Find where the given text appears and provide that cell's center as [X, Y] coordinate. 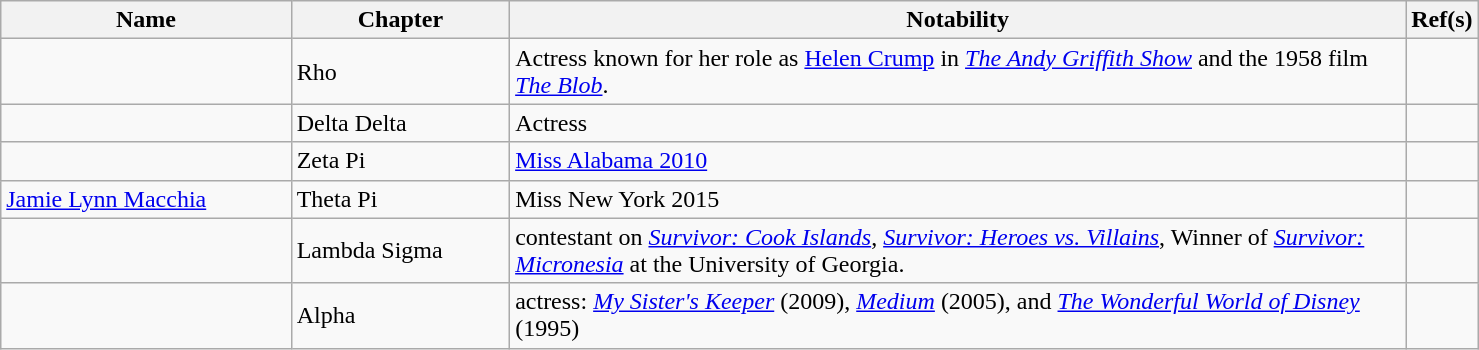
Rho [400, 72]
Name [146, 20]
contestant on Survivor: Cook Islands, Survivor: Heroes vs. Villains, Winner of Survivor: Micronesia at the University of Georgia. [958, 250]
Actress [958, 123]
Miss Alabama 2010 [958, 161]
Miss New York 2015 [958, 199]
Zeta Pi [400, 161]
Ref(s) [1442, 20]
Delta Delta [400, 123]
Notability [958, 20]
Theta Pi [400, 199]
Actress known for her role as Helen Crump in The Andy Griffith Show and the 1958 film The Blob. [958, 72]
Jamie Lynn Macchia [146, 199]
Alpha [400, 316]
Lambda Sigma [400, 250]
actress: My Sister's Keeper (2009), Medium (2005), and The Wonderful World of Disney (1995) [958, 316]
Chapter [400, 20]
